Extract the (X, Y) coordinate from the center of the cell holding the provided text.  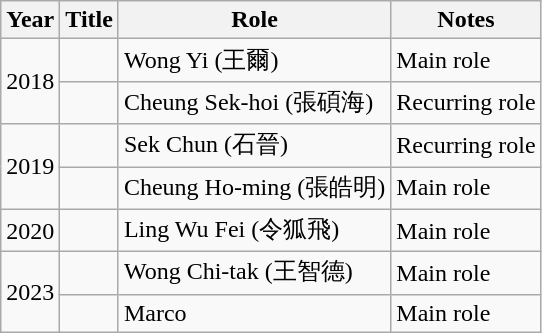
Marco (254, 313)
Sek Chun (石晉) (254, 146)
Cheung Ho-ming (張皓明) (254, 188)
Notes (466, 20)
Ling Wu Fei (令狐飛) (254, 230)
2023 (30, 292)
Wong Yi (王爾) (254, 60)
2019 (30, 166)
Title (90, 20)
Role (254, 20)
Cheung Sek-hoi (張碩海) (254, 102)
Year (30, 20)
2018 (30, 82)
Wong Chi-tak (王智德) (254, 274)
2020 (30, 230)
